Detect which cell encompasses the target text, then output its (x, y) center coordinate. 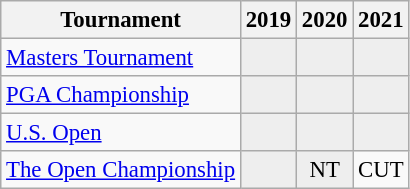
2020 (325, 20)
Masters Tournament (121, 58)
The Open Championship (121, 170)
CUT (381, 170)
Tournament (121, 20)
U.S. Open (121, 133)
PGA Championship (121, 95)
2019 (268, 20)
NT (325, 170)
2021 (381, 20)
